Find where the given text appears and provide that cell's center as (x, y) coordinate. 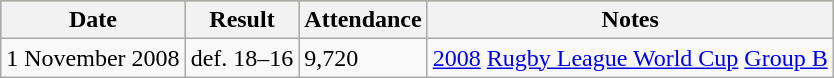
Attendance (363, 20)
Date (93, 20)
2008 Rugby League World Cup Group B (630, 58)
1 November 2008 (93, 58)
9,720 (363, 58)
Notes (630, 20)
def. 18–16 (242, 58)
Result (242, 20)
